Scan for the cell matching the given text and deliver its (x, y) coordinate at center. 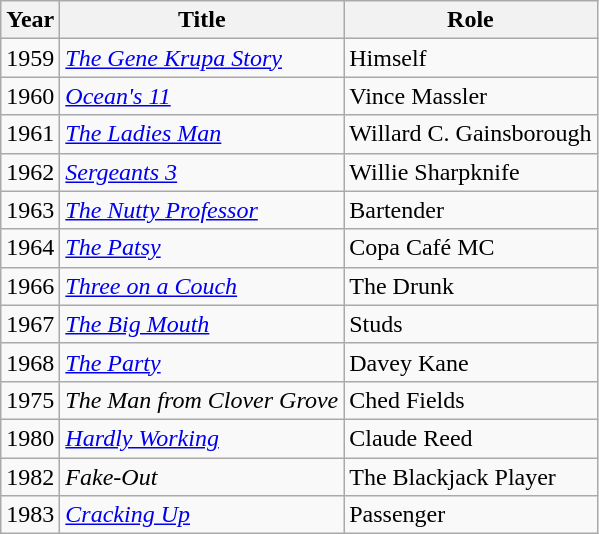
1962 (30, 172)
1963 (30, 210)
Three on a Couch (202, 286)
The Party (202, 362)
Year (30, 20)
The Patsy (202, 248)
Ocean's 11 (202, 96)
Sergeants 3 (202, 172)
The Drunk (470, 286)
1968 (30, 362)
1959 (30, 58)
1960 (30, 96)
Himself (470, 58)
The Blackjack Player (470, 477)
Willard C. Gainsborough (470, 134)
Vince Massler (470, 96)
The Man from Clover Grove (202, 400)
Studs (470, 324)
Willie Sharpknife (470, 172)
Cracking Up (202, 515)
1964 (30, 248)
The Gene Krupa Story (202, 58)
Copa Café MC (470, 248)
Hardly Working (202, 438)
The Nutty Professor (202, 210)
Claude Reed (470, 438)
1966 (30, 286)
Fake-Out (202, 477)
1961 (30, 134)
Title (202, 20)
1983 (30, 515)
Davey Kane (470, 362)
Role (470, 20)
The Ladies Man (202, 134)
1967 (30, 324)
1982 (30, 477)
Bartender (470, 210)
1975 (30, 400)
Ched Fields (470, 400)
1980 (30, 438)
Passenger (470, 515)
The Big Mouth (202, 324)
